Capture the cell that displays the provided text and extract its [X, Y] central coordinate. 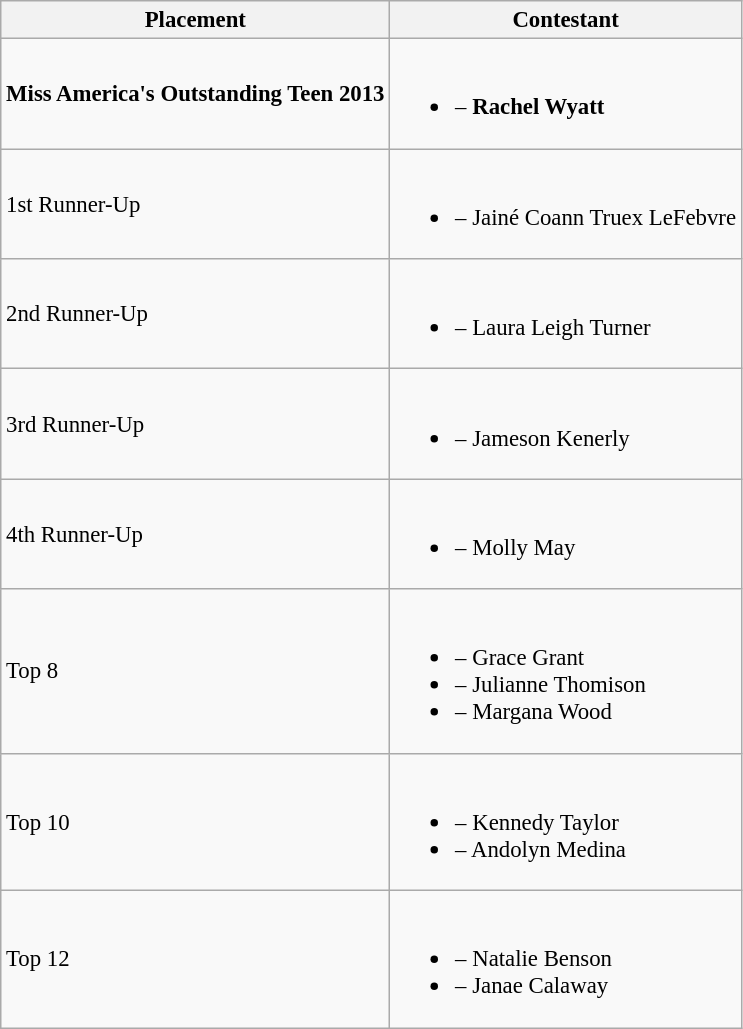
2nd Runner-Up [196, 314]
Contestant [566, 20]
– Jainé Coann Truex LeFebvre [566, 204]
Top 12 [196, 960]
– Natalie Benson – Janae Calaway [566, 960]
– Jameson Kenerly [566, 424]
3rd Runner-Up [196, 424]
Top 10 [196, 822]
– Grace Grant – Julianne Thomison – Margana Wood [566, 671]
Placement [196, 20]
– Molly May [566, 534]
Top 8 [196, 671]
– Rachel Wyatt [566, 94]
Miss America's Outstanding Teen 2013 [196, 94]
– Laura Leigh Turner [566, 314]
4th Runner-Up [196, 534]
1st Runner-Up [196, 204]
– Kennedy Taylor – Andolyn Medina [566, 822]
